Search for the cell housing the specified text and yield its [X, Y] center coordinate. 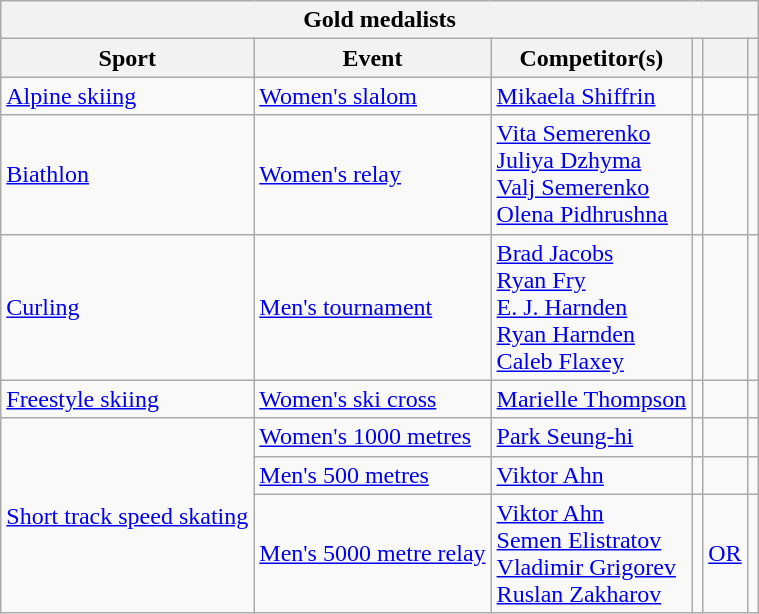
Men's 5000 metre relay [372, 554]
Event [372, 58]
Men's 500 metres [372, 475]
Women's ski cross [372, 399]
Viktor AhnSemen ElistratovVladimir GrigorevRuslan Zakharov [592, 554]
Biathlon [128, 174]
Viktor Ahn [592, 475]
Marielle Thompson [592, 399]
Mikaela Shiffrin [592, 96]
Women's 1000 metres [372, 437]
Vita SemerenkoJuliya DzhymaValj SemerenkoOlena Pidhrushna [592, 174]
Alpine skiing [128, 96]
Competitor(s) [592, 58]
Freestyle skiing [128, 399]
Men's tournament [372, 307]
Women's slalom [372, 96]
Park Seung-hi [592, 437]
Short track speed skating [128, 516]
Curling [128, 307]
Women's relay [372, 174]
Brad JacobsRyan FryE. J. HarndenRyan HarndenCaleb Flaxey [592, 307]
Gold medalists [380, 20]
OR [725, 554]
Sport [128, 58]
